Output the [x, y] coordinate of the center of the cell containing the given text.  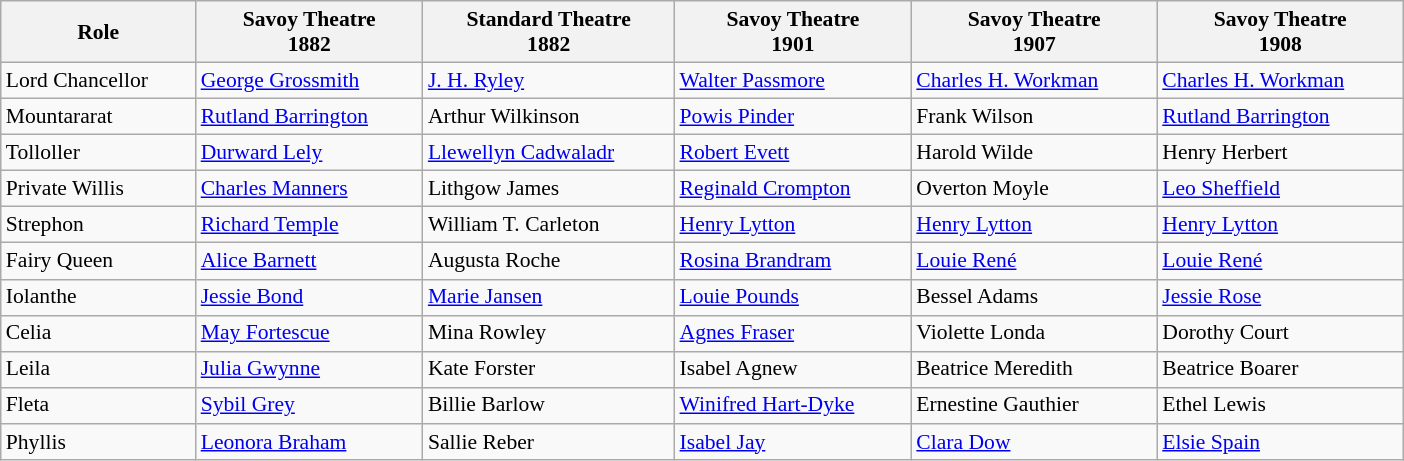
Sallie Reber [549, 442]
Celia [98, 333]
Leonora Braham [310, 442]
Frank Wilson [1034, 117]
Savoy Theatre1882 [310, 32]
J. H. Ryley [549, 81]
Violette Londa [1034, 333]
Marie Jansen [549, 297]
Louie Pounds [794, 297]
Agnes Fraser [794, 333]
Durward Lely [310, 153]
Augusta Roche [549, 261]
Savoy Theatre1901 [794, 32]
Mountararat [98, 117]
Phyllis [98, 442]
Standard Theatre1882 [549, 32]
May Fortescue [310, 333]
Clara Dow [1034, 442]
Private Willis [98, 189]
Beatrice Meredith [1034, 369]
Billie Barlow [549, 406]
Jessie Bond [310, 297]
Leila [98, 369]
Kate Forster [549, 369]
Dorothy Court [1280, 333]
Lithgow James [549, 189]
Harold Wilde [1034, 153]
Isabel Agnew [794, 369]
Ernestine Gauthier [1034, 406]
Savoy Theatre1908 [1280, 32]
William T. Carleton [549, 225]
Leo Sheffield [1280, 189]
Lord Chancellor [98, 81]
Fleta [98, 406]
Mina Rowley [549, 333]
Jessie Rose [1280, 297]
Overton Moyle [1034, 189]
Iolanthe [98, 297]
Tolloller [98, 153]
Rosina Brandram [794, 261]
Fairy Queen [98, 261]
Llewellyn Cadwaladr [549, 153]
Role [98, 32]
George Grossmith [310, 81]
Powis Pinder [794, 117]
Savoy Theatre1907 [1034, 32]
Julia Gwynne [310, 369]
Richard Temple [310, 225]
Bessel Adams [1034, 297]
Sybil Grey [310, 406]
Strephon [98, 225]
Walter Passmore [794, 81]
Isabel Jay [794, 442]
Ethel Lewis [1280, 406]
Robert Evett [794, 153]
Reginald Crompton [794, 189]
Elsie Spain [1280, 442]
Henry Herbert [1280, 153]
Winifred Hart-Dyke [794, 406]
Charles Manners [310, 189]
Beatrice Boarer [1280, 369]
Alice Barnett [310, 261]
Arthur Wilkinson [549, 117]
